Search for the cell housing the specified text and yield its (X, Y) center coordinate. 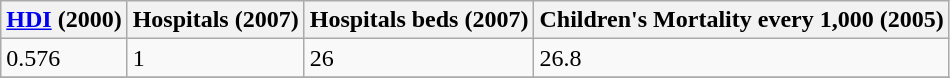
Hospitals beds (2007) (419, 20)
1 (216, 58)
26 (419, 58)
Children's Mortality every 1,000 (2005) (742, 20)
HDI (2000) (64, 20)
26.8 (742, 58)
Hospitals (2007) (216, 20)
0.576 (64, 58)
